Identify which cell holds the provided text, then report its (x, y) central coordinate. 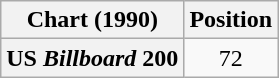
Position (231, 20)
72 (231, 58)
US Billboard 200 (92, 58)
Chart (1990) (92, 20)
